Determine the (X, Y) coordinate at the center of the cell enclosing the given text.  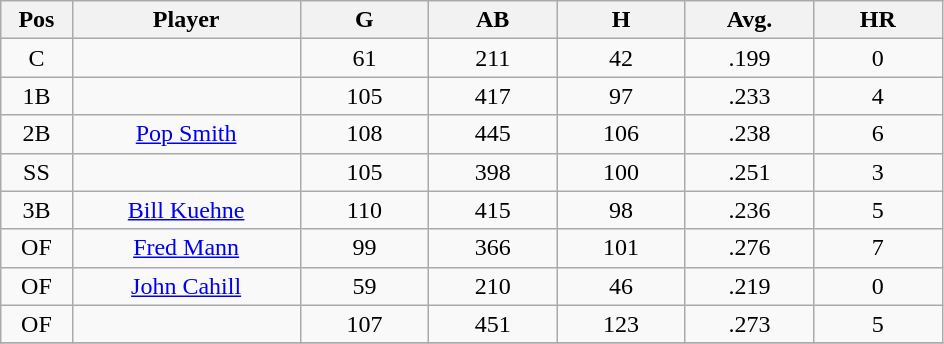
42 (621, 58)
Bill Kuehne (186, 210)
451 (493, 324)
7 (878, 248)
101 (621, 248)
108 (364, 134)
John Cahill (186, 286)
SS (36, 172)
.219 (749, 286)
61 (364, 58)
210 (493, 286)
445 (493, 134)
415 (493, 210)
46 (621, 286)
G (364, 20)
3 (878, 172)
Pos (36, 20)
97 (621, 96)
Fred Mann (186, 248)
Pop Smith (186, 134)
1B (36, 96)
Avg. (749, 20)
211 (493, 58)
Player (186, 20)
99 (364, 248)
106 (621, 134)
.233 (749, 96)
59 (364, 286)
2B (36, 134)
6 (878, 134)
4 (878, 96)
.236 (749, 210)
100 (621, 172)
H (621, 20)
417 (493, 96)
366 (493, 248)
107 (364, 324)
.251 (749, 172)
398 (493, 172)
.276 (749, 248)
AB (493, 20)
.238 (749, 134)
98 (621, 210)
.273 (749, 324)
110 (364, 210)
123 (621, 324)
HR (878, 20)
.199 (749, 58)
C (36, 58)
3B (36, 210)
